Return (X, Y) of the center of cell containing provided text 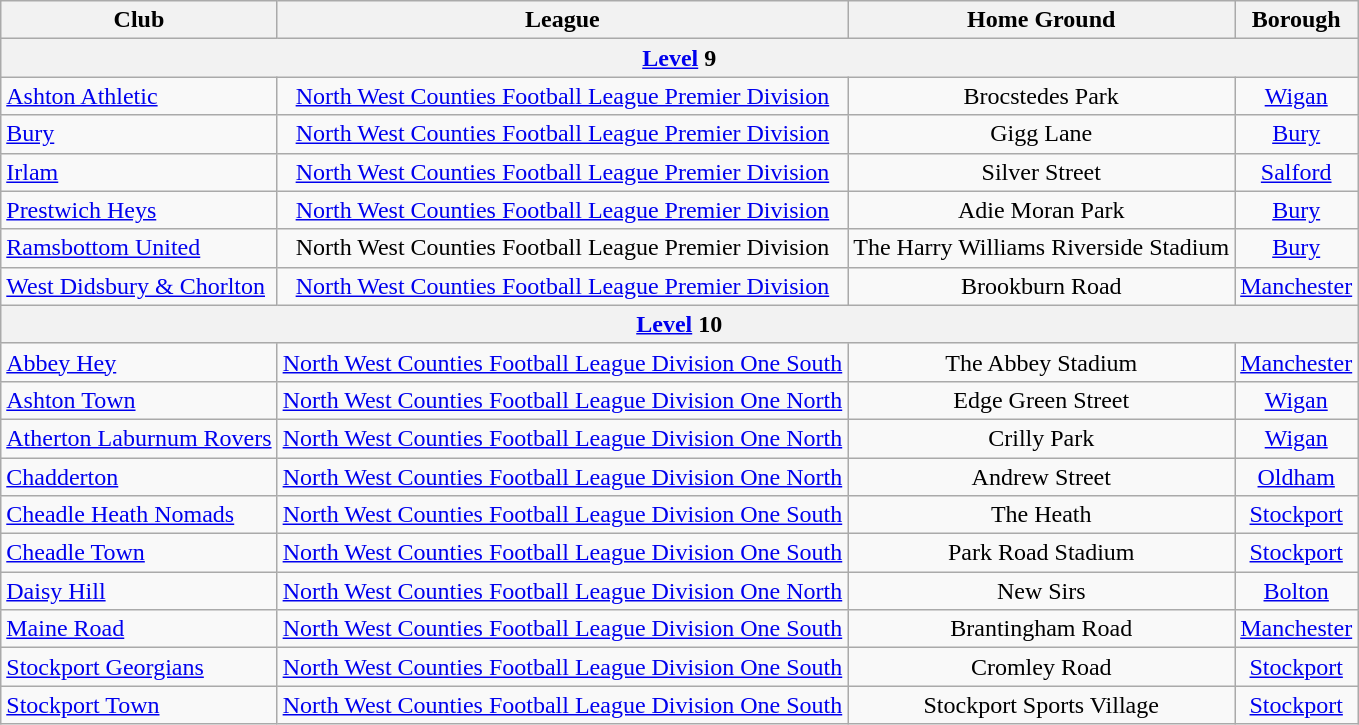
Park Road Stadium (1042, 553)
New Sirs (1042, 591)
Silver Street (1042, 172)
Crilly Park (1042, 438)
Borough (1296, 20)
Ramsbottom United (139, 248)
West Didsbury & Chorlton (139, 286)
Daisy Hill (139, 591)
Brantingham Road (1042, 629)
The Heath (1042, 515)
Stockport Sports Village (1042, 705)
Atherton Laburnum Rovers (139, 438)
Edge Green Street (1042, 400)
Cheadle Town (139, 553)
Prestwich Heys (139, 210)
Chadderton (139, 477)
The Harry Williams Riverside Stadium (1042, 248)
Ashton Town (139, 400)
Brocstedes Park (1042, 96)
Abbey Hey (139, 362)
Andrew Street (1042, 477)
Bolton (1296, 591)
Irlam (139, 172)
Ashton Athletic (139, 96)
Adie Moran Park (1042, 210)
The Abbey Stadium (1042, 362)
Cheadle Heath Nomads (139, 515)
Cromley Road (1042, 667)
Home Ground (1042, 20)
Stockport Georgians (139, 667)
Salford (1296, 172)
Level 10 (680, 324)
Brookburn Road (1042, 286)
Maine Road (139, 629)
Gigg Lane (1042, 134)
Club (139, 20)
Oldham (1296, 477)
League (562, 20)
Stockport Town (139, 705)
Level 9 (680, 58)
